Search for the cell housing the specified text and yield its [X, Y] center coordinate. 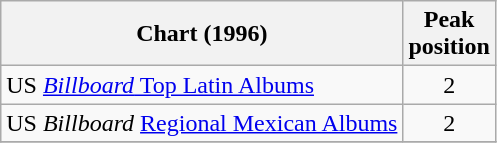
Chart (1996) [202, 34]
Peakposition [449, 34]
US Billboard Regional Mexican Albums [202, 123]
US Billboard Top Latin Albums [202, 85]
